Output the (x, y) coordinate of the center of the cell containing the given text.  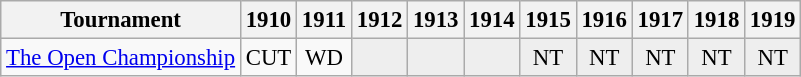
1912 (379, 20)
The Open Championship (121, 58)
1913 (436, 20)
Tournament (121, 20)
1914 (492, 20)
1916 (604, 20)
1910 (268, 20)
1915 (548, 20)
1917 (660, 20)
CUT (268, 58)
1919 (773, 20)
1918 (716, 20)
WD (324, 58)
1911 (324, 20)
